Search for the cell housing the specified text and yield its (X, Y) center coordinate. 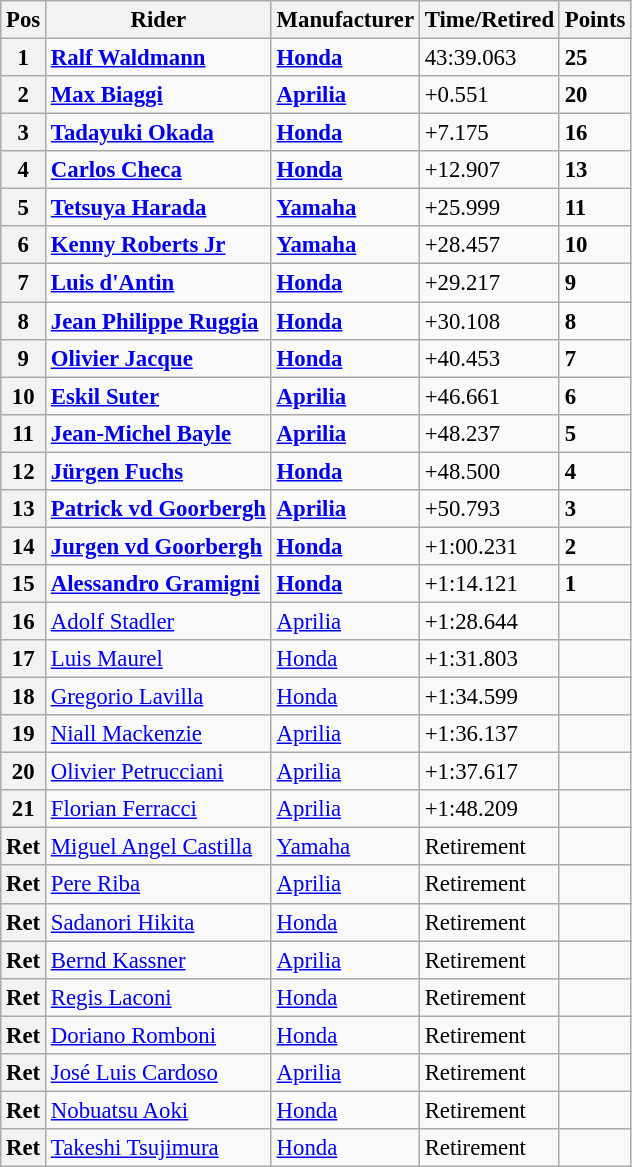
+48.237 (489, 433)
18 (24, 697)
Rider (159, 20)
+1:28.644 (489, 621)
Adolf Stadler (159, 621)
+1:14.121 (489, 584)
25 (594, 58)
Jean-Michel Bayle (159, 433)
+7.175 (489, 133)
+30.108 (489, 321)
Olivier Petrucciani (159, 772)
+1:37.617 (489, 772)
14 (24, 546)
21 (24, 809)
Tetsuya Harada (159, 208)
Sadanori Hikita (159, 922)
Points (594, 20)
Luis d'Antin (159, 283)
Pos (24, 20)
19 (24, 734)
Niall Mackenzie (159, 734)
Miguel Angel Castilla (159, 847)
Manufacturer (345, 20)
Eskil Suter (159, 396)
Takeshi Tsujimura (159, 1148)
Bernd Kassner (159, 960)
Regis Laconi (159, 997)
Pere Riba (159, 885)
+12.907 (489, 170)
Tadayuki Okada (159, 133)
+1:31.803 (489, 659)
Jurgen vd Goorbergh (159, 546)
+29.217 (489, 283)
+1:34.599 (489, 697)
17 (24, 659)
+25.999 (489, 208)
+48.500 (489, 471)
+1:48.209 (489, 809)
Carlos Checa (159, 170)
+1:00.231 (489, 546)
Olivier Jacque (159, 358)
Luis Maurel (159, 659)
Time/Retired (489, 20)
43:39.063 (489, 58)
Kenny Roberts Jr (159, 245)
+40.453 (489, 358)
Nobuatsu Aoki (159, 1110)
15 (24, 584)
José Luis Cardoso (159, 1073)
+28.457 (489, 245)
Max Biaggi (159, 95)
Gregorio Lavilla (159, 697)
+50.793 (489, 509)
Patrick vd Goorbergh (159, 509)
12 (24, 471)
Alessandro Gramigni (159, 584)
Florian Ferracci (159, 809)
Jürgen Fuchs (159, 471)
Doriano Romboni (159, 1035)
+0.551 (489, 95)
Ralf Waldmann (159, 58)
Jean Philippe Ruggia (159, 321)
+46.661 (489, 396)
+1:36.137 (489, 734)
